Identify which cell holds the provided text, then report its (X, Y) central coordinate. 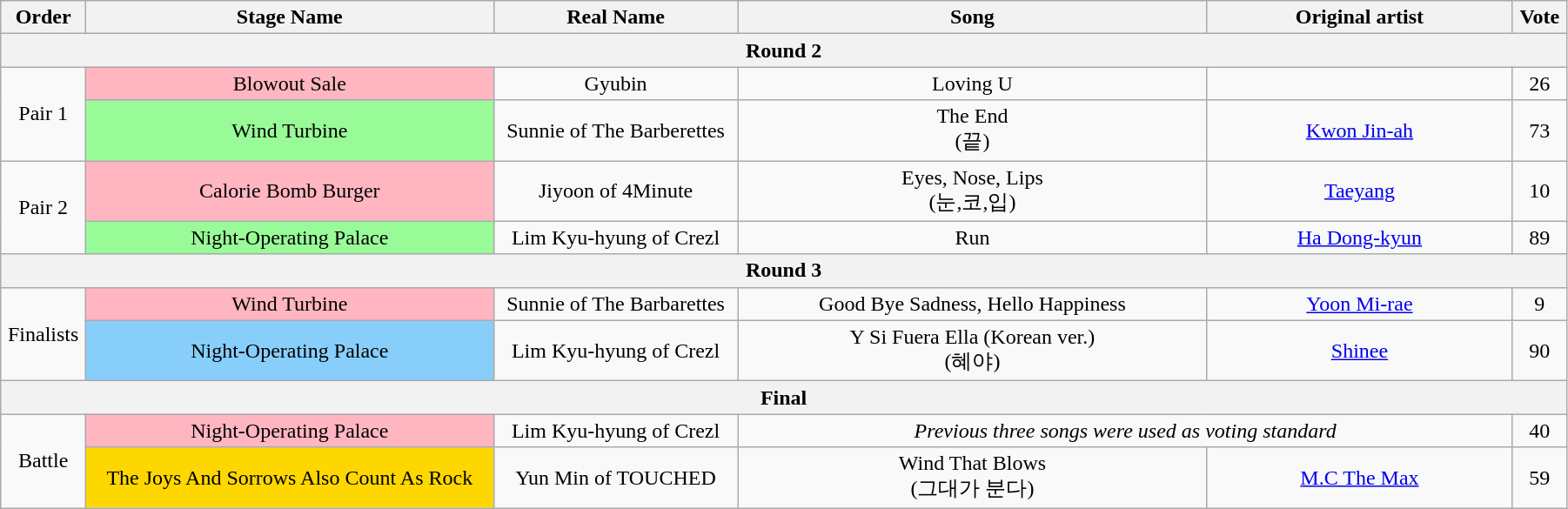
Real Name (616, 17)
26 (1539, 84)
Shinee (1359, 351)
Song (973, 17)
Stage Name (290, 17)
Jiyoon of 4Minute (616, 191)
Final (784, 398)
Sunnie of The Barberettes (616, 131)
Kwon Jin-ah (1359, 131)
Order (44, 17)
Blowout Sale (290, 84)
Finalists (44, 334)
Pair 1 (44, 114)
Yoon Mi-rae (1359, 304)
Battle (44, 461)
Round 2 (784, 50)
Wind That Blows(그대가 분다) (973, 478)
Previous three songs were used as voting standard (1125, 431)
Good Bye Sadness, Hello Happiness (973, 304)
Gyubin (616, 84)
10 (1539, 191)
The End(끝) (973, 131)
The Joys And Sorrows Also Count As Rock (290, 478)
Taeyang (1359, 191)
89 (1539, 238)
73 (1539, 131)
Round 3 (784, 271)
Sunnie of The Barbarettes (616, 304)
Loving U (973, 84)
40 (1539, 431)
M.C The Max (1359, 478)
Calorie Bomb Burger (290, 191)
Y Si Fuera Ella (Korean ver.)(혜야) (973, 351)
59 (1539, 478)
90 (1539, 351)
Ha Dong-kyun (1359, 238)
Yun Min of TOUCHED (616, 478)
Eyes, Nose, Lips(눈,코,입) (973, 191)
Pair 2 (44, 207)
Original artist (1359, 17)
Vote (1539, 17)
9 (1539, 304)
Run (973, 238)
